Find where the given text appears and provide that cell's center as (x, y) coordinate. 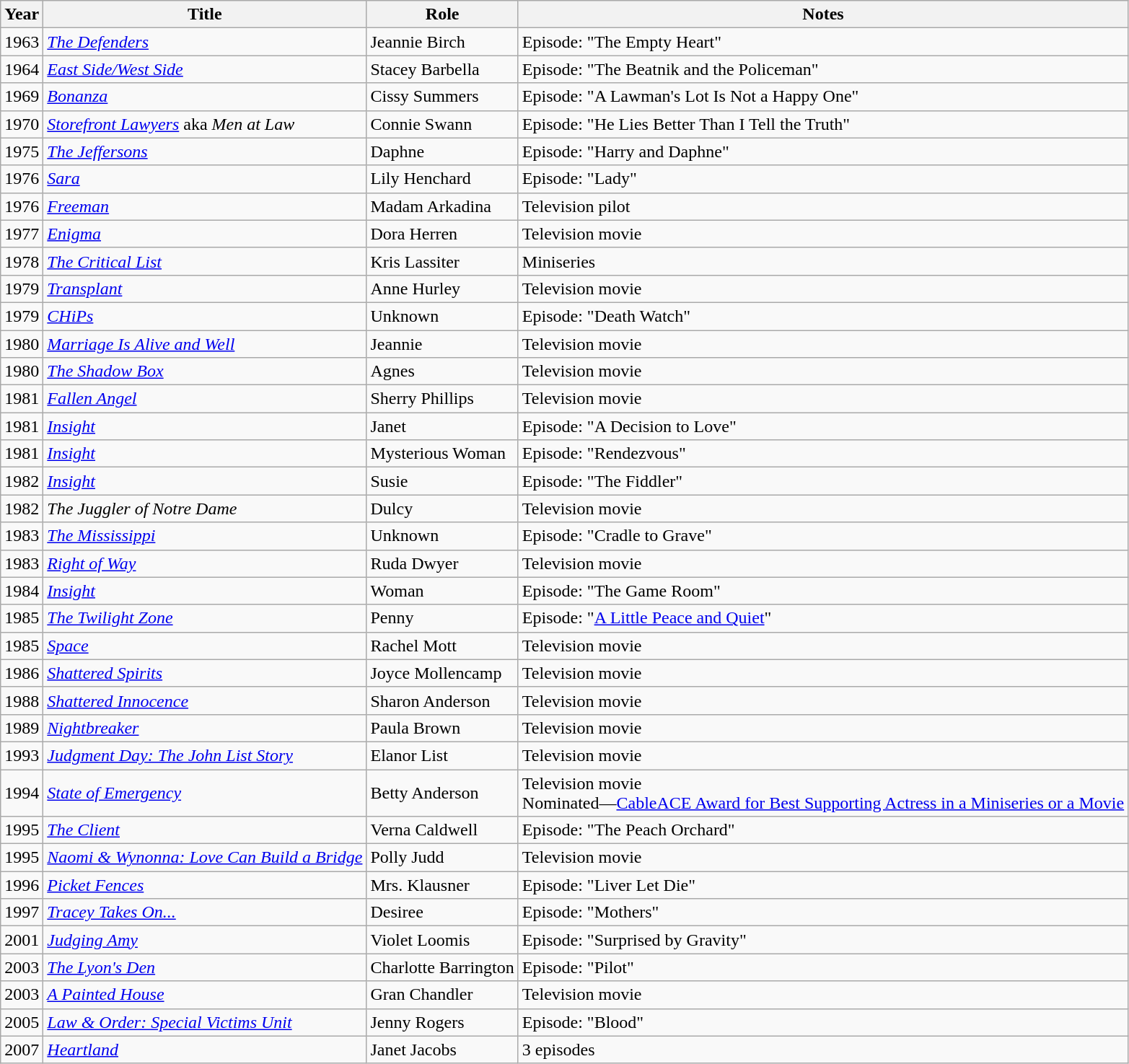
Miniseries (822, 261)
Rachel Mott (442, 646)
Susie (442, 481)
Mrs. Klausner (442, 885)
Episode: "Rendezvous" (822, 454)
Episode: "The Beatnik and the Policeman" (822, 69)
East Side/West Side (205, 69)
Episode: "Liver Let Die" (822, 885)
1964 (22, 69)
The Critical List (205, 261)
Betty Anderson (442, 792)
Episode: "Mothers" (822, 913)
Freeman (205, 206)
Judging Amy (205, 940)
State of Emergency (205, 792)
Episode: "Surprised by Gravity" (822, 940)
Connie Swann (442, 124)
Episode: "Pilot" (822, 967)
Notes (822, 14)
Madam Arkadina (442, 206)
Naomi & Wynonna: Love Can Build a Bridge (205, 858)
Shattered Innocence (205, 700)
Episode: "The Empty Heart" (822, 42)
Paula Brown (442, 728)
Bonanza (205, 97)
Episode: "Lady" (822, 179)
Episode: "Harry and Daphne" (822, 151)
Charlotte Barrington (442, 967)
Stacey Barbella (442, 69)
Sharon Anderson (442, 700)
The Defenders (205, 42)
Episode: "Death Watch" (822, 316)
Desiree (442, 913)
Space (205, 646)
Episode: "The Peach Orchard" (822, 830)
3 episodes (822, 1050)
The Mississippi (205, 536)
The Lyon's Den (205, 967)
1978 (22, 261)
2007 (22, 1050)
Shattered Spirits (205, 673)
Agnes (442, 371)
Judgment Day: The John List Story (205, 755)
Transplant (205, 289)
CHiPs (205, 316)
Episode: "Cradle to Grave" (822, 536)
The Jeffersons (205, 151)
Year (22, 14)
Kris Lassiter (442, 261)
Episode: "The Game Room" (822, 591)
1989 (22, 728)
The Client (205, 830)
Television movieNominated—CableACE Award for Best Supporting Actress in a Miniseries or a Movie (822, 792)
Gran Chandler (442, 995)
Dora Herren (442, 234)
Nightbreaker (205, 728)
1977 (22, 234)
1996 (22, 885)
Polly Judd (442, 858)
1993 (22, 755)
2001 (22, 940)
1969 (22, 97)
Marriage Is Alive and Well (205, 344)
Sherry Phillips (442, 399)
Penny (442, 618)
The Shadow Box (205, 371)
Episode: "The Fiddler" (822, 481)
Storefront Lawyers aka Men at Law (205, 124)
Tracey Takes On... (205, 913)
Episode: "A Lawman's Lot Is Not a Happy One" (822, 97)
The Juggler of Notre Dame (205, 509)
Cissy Summers (442, 97)
Episode: "A Little Peace and Quiet" (822, 618)
Mysterious Woman (442, 454)
The Twilight Zone (205, 618)
Dulcy (442, 509)
Episode: "He Lies Better Than I Tell the Truth" (822, 124)
Jeannie (442, 344)
Sara (205, 179)
Enigma (205, 234)
Jenny Rogers (442, 1022)
Law & Order: Special Victims Unit (205, 1022)
Lily Henchard (442, 179)
Heartland (205, 1050)
Television pilot (822, 206)
Episode: "A Decision to Love" (822, 426)
Woman (442, 591)
1970 (22, 124)
Verna Caldwell (442, 830)
Janet Jacobs (442, 1050)
Episode: "Blood" (822, 1022)
A Painted House (205, 995)
Ruda Dwyer (442, 563)
1986 (22, 673)
Right of Way (205, 563)
Janet (442, 426)
Jeannie Birch (442, 42)
Title (205, 14)
Anne Hurley (442, 289)
Fallen Angel (205, 399)
Violet Loomis (442, 940)
1984 (22, 591)
Role (442, 14)
Joyce Mollencamp (442, 673)
1994 (22, 792)
2005 (22, 1022)
Elanor List (442, 755)
1975 (22, 151)
1963 (22, 42)
Picket Fences (205, 885)
Daphne (442, 151)
1988 (22, 700)
1997 (22, 913)
